Search for the cell housing the specified text and yield its (x, y) center coordinate. 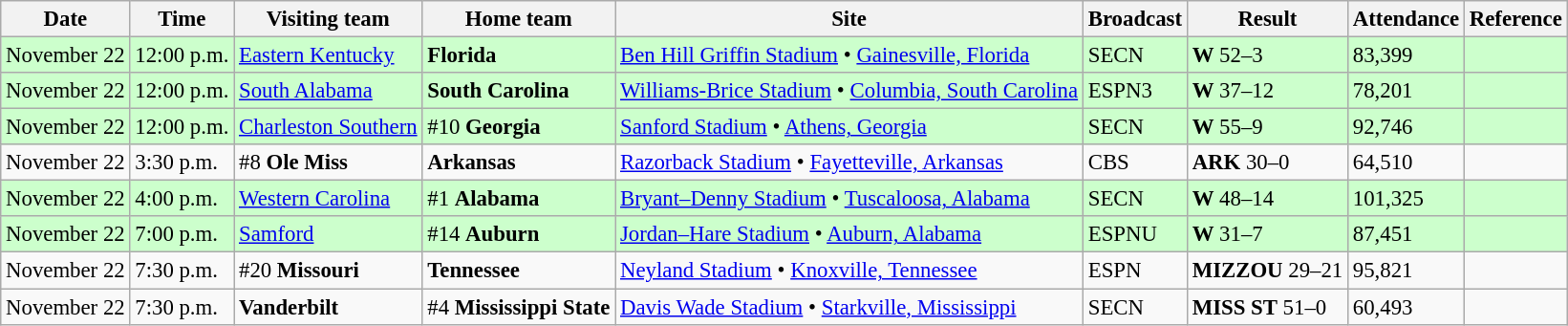
#1 Alabama (519, 199)
W 52–3 (1267, 55)
W 31–7 (1267, 234)
Western Carolina (329, 199)
Eastern Kentucky (329, 55)
W 48–14 (1267, 199)
W 55–9 (1267, 127)
4:00 p.m. (182, 199)
Attendance (1407, 19)
78,201 (1407, 91)
#4 Mississippi State (519, 307)
101,325 (1407, 199)
Razorback Stadium • Fayetteville, Arkansas (849, 163)
Jordan–Hare Stadium • Auburn, Alabama (849, 234)
3:30 p.m. (182, 163)
95,821 (1407, 271)
South Carolina (519, 91)
Bryant–Denny Stadium • Tuscaloosa, Alabama (849, 199)
Site (849, 19)
Result (1267, 19)
87,451 (1407, 234)
7:00 p.m. (182, 234)
Ben Hill Griffin Stadium • Gainesville, Florida (849, 55)
Vanderbilt (329, 307)
64,510 (1407, 163)
Arkansas (519, 163)
Broadcast (1135, 19)
ESPN3 (1135, 91)
ESPN (1135, 271)
Williams-Brice Stadium • Columbia, South Carolina (849, 91)
#20 Missouri (329, 271)
CBS (1135, 163)
Tennessee (519, 271)
Reference (1515, 19)
ARK 30–0 (1267, 163)
Sanford Stadium • Athens, Georgia (849, 127)
Date (65, 19)
MISS ST 51–0 (1267, 307)
ESPNU (1135, 234)
Visiting team (329, 19)
Samford (329, 234)
Home team (519, 19)
Neyland Stadium • Knoxville, Tennessee (849, 271)
92,746 (1407, 127)
Time (182, 19)
Charleston Southern (329, 127)
#10 Georgia (519, 127)
W 37–12 (1267, 91)
83,399 (1407, 55)
South Alabama (329, 91)
Davis Wade Stadium • Starkville, Mississippi (849, 307)
#14 Auburn (519, 234)
#8 Ole Miss (329, 163)
60,493 (1407, 307)
Florida (519, 55)
MIZZOU 29–21 (1267, 271)
